Find where the given text appears and provide that cell's center as (X, Y) coordinate. 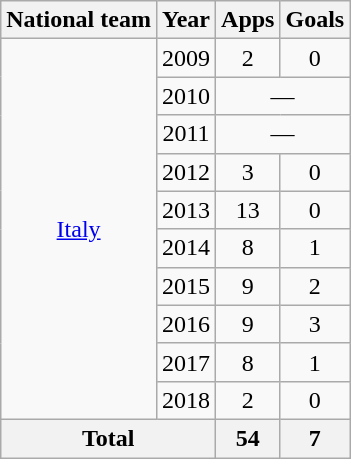
2009 (186, 58)
54 (248, 438)
2010 (186, 96)
National team (79, 20)
2017 (186, 362)
2012 (186, 172)
Italy (79, 230)
13 (248, 210)
Total (108, 438)
Year (186, 20)
2016 (186, 324)
Apps (248, 20)
2013 (186, 210)
2015 (186, 286)
2018 (186, 400)
2011 (186, 134)
Goals (315, 20)
7 (315, 438)
2014 (186, 248)
